Provide the (x, y) coordinate of the cell's center where the given text is located.  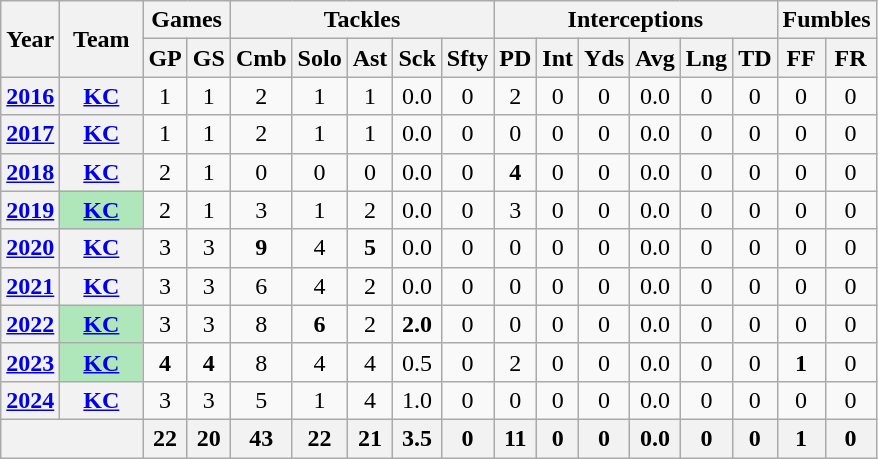
20 (208, 438)
3.5 (417, 438)
2020 (30, 248)
2017 (30, 134)
Interceptions (636, 20)
Tackles (362, 20)
Fumbles (826, 20)
FR (850, 58)
21 (370, 438)
Lng (706, 58)
Team (102, 39)
PD (516, 58)
GS (208, 58)
Ast (370, 58)
TD (755, 58)
2024 (30, 400)
Avg (656, 58)
0.5 (417, 362)
2023 (30, 362)
9 (261, 248)
Sck (417, 58)
Cmb (261, 58)
Yds (604, 58)
Year (30, 39)
FF (801, 58)
2016 (30, 96)
11 (516, 438)
2018 (30, 172)
2019 (30, 210)
Games (186, 20)
2.0 (417, 324)
Sfty (467, 58)
1.0 (417, 400)
2021 (30, 286)
GP (165, 58)
43 (261, 438)
Int (558, 58)
2022 (30, 324)
Solo (320, 58)
